Provide the [x, y] coordinate of the cell's center where the given text is located.  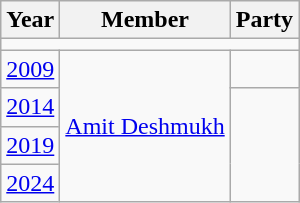
2014 [30, 107]
Member [145, 20]
Amit Deshmukh [145, 126]
2024 [30, 183]
2019 [30, 145]
Party [264, 20]
2009 [30, 69]
Year [30, 20]
